Capture the cell that displays the provided text and extract its [x, y] central coordinate. 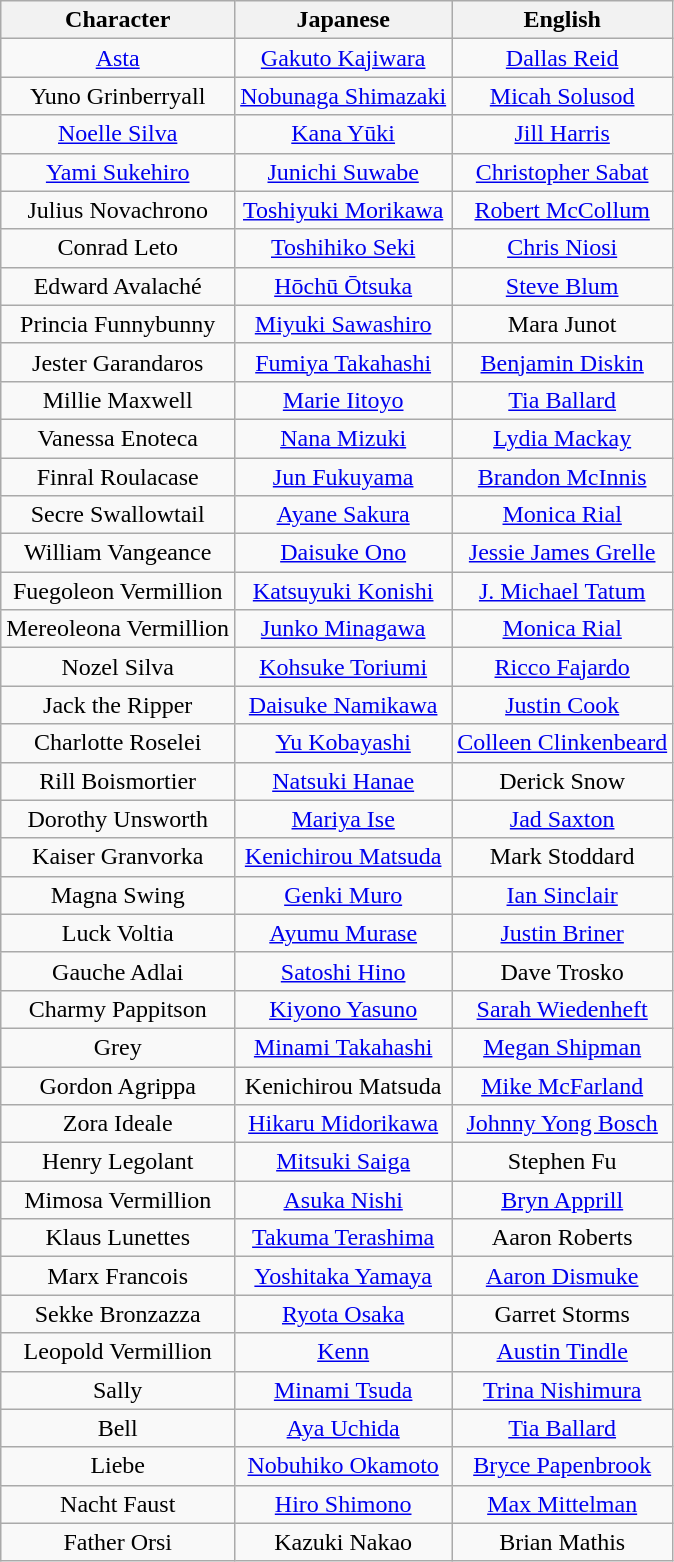
Charmy Pappitson [118, 1009]
Lydia Mackay [562, 438]
Mereoleona Vermillion [118, 629]
Ryota Osaka [344, 1314]
Gakuto Kajiwara [344, 58]
Johnny Yong Bosch [562, 1124]
Jester Garandaros [118, 362]
Nobuhiko Okamoto [344, 1466]
Toshiyuki Morikawa [344, 210]
Dave Trosko [562, 971]
Micah Solusod [562, 96]
Yoshitaka Yamaya [344, 1276]
Ian Sinclair [562, 895]
Takuma Terashima [344, 1238]
Princia Funnybunny [118, 324]
Father Orsi [118, 1542]
Charlotte Roselei [118, 743]
English [562, 20]
Liebe [118, 1466]
Bryn Apprill [562, 1200]
Secre Swallowtail [118, 515]
Rill Boismortier [118, 781]
Asta [118, 58]
Mimosa Vermillion [118, 1200]
Max Mittelman [562, 1504]
Mike McFarland [562, 1085]
Dorothy Unsworth [118, 819]
Satoshi Hino [344, 971]
Katsuyuki Konishi [344, 591]
Japanese [344, 20]
Leopold Vermillion [118, 1352]
Trina Nishimura [562, 1390]
Steve Blum [562, 286]
Jill Harris [562, 134]
Yami Sukehiro [118, 172]
Miyuki Sawashiro [344, 324]
Jad Saxton [562, 819]
Mariya Ise [344, 819]
Conrad Leto [118, 248]
Julius Novachrono [118, 210]
Character [118, 20]
Vanessa Enoteca [118, 438]
Megan Shipman [562, 1047]
Minami Tsuda [344, 1390]
Finral Roulacase [118, 477]
Kaiser Granvorka [118, 857]
Nozel Silva [118, 667]
Yuno Grinberryall [118, 96]
Noelle Silva [118, 134]
Benjamin Diskin [562, 362]
Gauche Adlai [118, 971]
Mark Stoddard [562, 857]
Bell [118, 1428]
Chris Niosi [562, 248]
Asuka Nishi [344, 1200]
Luck Voltia [118, 933]
Mitsuki Saiga [344, 1162]
Stephen Fu [562, 1162]
Minami Takahashi [344, 1047]
Nobunaga Shimazaki [344, 96]
Fumiya Takahashi [344, 362]
Christopher Sabat [562, 172]
Aya Uchida [344, 1428]
Hikaru Midorikawa [344, 1124]
Zora Ideale [118, 1124]
Magna Swing [118, 895]
Kenn [344, 1352]
Marx Francois [118, 1276]
Junichi Suwabe [344, 172]
Brian Mathis [562, 1542]
Derick Snow [562, 781]
Hōchū Ōtsuka [344, 286]
Genki Muro [344, 895]
Sarah Wiedenheft [562, 1009]
Bryce Papenbrook [562, 1466]
Fuegoleon Vermillion [118, 591]
Klaus Lunettes [118, 1238]
Yu Kobayashi [344, 743]
Hiro Shimono [344, 1504]
Justin Cook [562, 705]
Jack the Ripper [118, 705]
Colleen Clinkenbeard [562, 743]
Kazuki Nakao [344, 1542]
J. Michael Tatum [562, 591]
William Vangeance [118, 553]
Justin Briner [562, 933]
Aaron Roberts [562, 1238]
Austin Tindle [562, 1352]
Dallas Reid [562, 58]
Jessie James Grelle [562, 553]
Edward Avalaché [118, 286]
Sally [118, 1390]
Sekke Bronzazza [118, 1314]
Daisuke Ono [344, 553]
Ayane Sakura [344, 515]
Brandon McInnis [562, 477]
Gordon Agrippa [118, 1085]
Millie Maxwell [118, 400]
Robert McCollum [562, 210]
Ayumu Murase [344, 933]
Natsuki Hanae [344, 781]
Mara Junot [562, 324]
Grey [118, 1047]
Toshihiko Seki [344, 248]
Nacht Faust [118, 1504]
Kohsuke Toriumi [344, 667]
Kana Yūki [344, 134]
Junko Minagawa [344, 629]
Garret Storms [562, 1314]
Kiyono Yasuno [344, 1009]
Jun Fukuyama [344, 477]
Marie Iitoyo [344, 400]
Ricco Fajardo [562, 667]
Henry Legolant [118, 1162]
Aaron Dismuke [562, 1276]
Daisuke Namikawa [344, 705]
Nana Mizuki [344, 438]
